Return [x, y] of the center of cell containing provided text 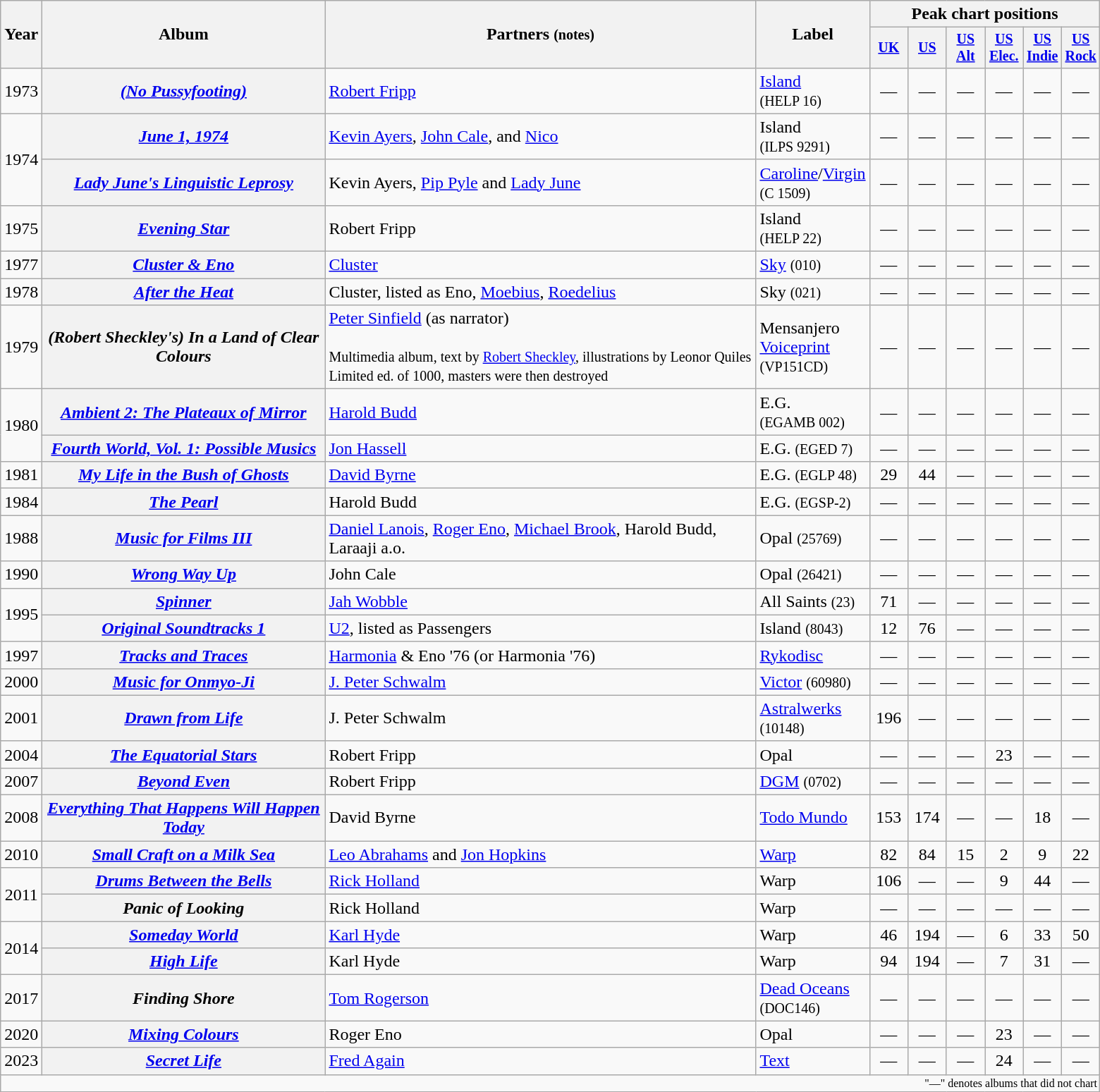
Todo Mundo [812, 818]
Kevin Ayers, Pip Pyle and Lady June [540, 182]
U2, listed as Passengers [540, 628]
1980 [21, 426]
24 [1004, 1061]
Caroline/Virgin (C 1509) [812, 182]
UK [888, 48]
1997 [21, 655]
MensanjeroVoiceprint (VP151CD) [812, 347]
15 [965, 854]
(No Pussyfooting) [183, 90]
2004 [21, 754]
82 [888, 854]
Cluster [540, 265]
1974 [21, 159]
Opal (25769) [812, 539]
71 [888, 601]
84 [927, 854]
Year [21, 35]
153 [888, 818]
6 [1004, 935]
DGM (0702) [812, 781]
Lady June's Linguistic Leprosy [183, 182]
Island (ILPS 9291) [812, 137]
2 [1004, 854]
Tracks and Traces [183, 655]
Victor (60980) [812, 682]
Fourth World, Vol. 1: Possible Musics [183, 448]
Someday World [183, 935]
Small Craft on a Milk Sea [183, 854]
John Cale [540, 575]
Jon Hassell [540, 448]
Wrong Way Up [183, 575]
106 [888, 881]
Finding Shore [183, 998]
29 [888, 475]
Everything That Happens Will Happen Today [183, 818]
Label [812, 35]
Ambient 2: The Plateaux of Mirror [183, 412]
Album [183, 35]
E.G. (EGSP-2) [812, 502]
7 [1004, 962]
Leo Abrahams and Jon Hopkins [540, 854]
All Saints (23) [812, 601]
High Life [183, 962]
E.G. (EGAMB 002) [812, 412]
Rykodisc [812, 655]
Jah Wobble [540, 601]
1981 [21, 475]
18 [1042, 818]
Daniel Lanois, Roger Eno, Michael Brook, Harold Budd, Laraaji a.o. [540, 539]
Peak chart positions [984, 14]
2000 [21, 682]
Panic of Looking [183, 908]
Text [812, 1061]
2010 [21, 854]
Beyond Even [183, 781]
Harmonia & Eno '76 (or Harmonia '76) [540, 655]
1995 [21, 615]
Sky (021) [812, 292]
31 [1042, 962]
The Equatorial Stars [183, 754]
174 [927, 818]
"—" denotes albums that did not chart [550, 1083]
USElec. [1004, 48]
Music for Films III [183, 539]
The Pearl [183, 502]
2007 [21, 781]
196 [888, 718]
1984 [21, 502]
2008 [21, 818]
Drums Between the Bells [183, 881]
50 [1080, 935]
1990 [21, 575]
USRock [1080, 48]
12 [888, 628]
E.G. (EGED 7) [812, 448]
94 [888, 962]
USAlt [965, 48]
Island (HELP 16) [812, 90]
1975 [21, 228]
1979 [21, 347]
Original Soundtracks 1 [183, 628]
Secret Life [183, 1061]
Dead Oceans (DOC146) [812, 998]
Roger Eno [540, 1034]
Astralwerks (10148) [812, 718]
Evening Star [183, 228]
My Life in the Bush of Ghosts [183, 475]
Music for Onmyo-Ji [183, 682]
1973 [21, 90]
Drawn from Life [183, 718]
Cluster, listed as Eno, Moebius, Roedelius [540, 292]
76 [927, 628]
Kevin Ayers, John Cale, and Nico [540, 137]
1978 [21, 292]
46 [888, 935]
2020 [21, 1034]
2001 [21, 718]
Island (HELP 22) [812, 228]
Island (8043) [812, 628]
(Robert Sheckley's) In a Land of Clear Colours [183, 347]
Fred Again [540, 1061]
Sky (010) [812, 265]
2014 [21, 948]
After the Heat [183, 292]
1977 [21, 265]
Cluster & Eno [183, 265]
2023 [21, 1061]
Mixing Colours [183, 1034]
2011 [21, 895]
Tom Rogerson [540, 998]
22 [1080, 854]
June 1, 1974 [183, 137]
Partners (notes) [540, 35]
USIndie [1042, 48]
E.G. (EGLP 48) [812, 475]
Spinner [183, 601]
US [927, 48]
2017 [21, 998]
33 [1042, 935]
Opal (26421) [812, 575]
1988 [21, 539]
